Extract the (X, Y) coordinate from the center of the cell holding the provided text.  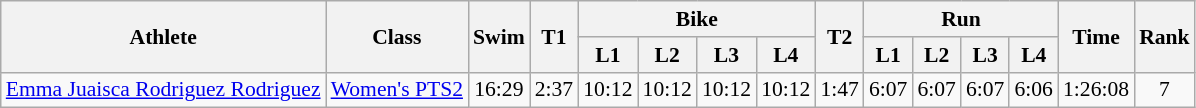
1:47 (840, 90)
16:29 (499, 90)
Rank (1164, 36)
6:06 (1034, 90)
Run (961, 19)
1:26:08 (1096, 90)
Emma Juaisca Rodriguez Rodriguez (164, 90)
Class (397, 36)
Women's PTS2 (397, 90)
2:37 (554, 90)
T1 (554, 36)
Athlete (164, 36)
Swim (499, 36)
Time (1096, 36)
7 (1164, 90)
Bike (696, 19)
T2 (840, 36)
